Determine the (X, Y) coordinate at the center of the cell enclosing the given text.  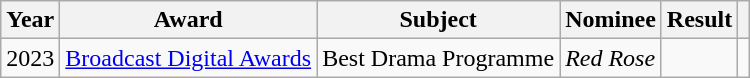
Nominee (611, 20)
Result (699, 20)
Broadcast Digital Awards (188, 58)
Award (188, 20)
Subject (438, 20)
Year (30, 20)
2023 (30, 58)
Red Rose (611, 58)
Best Drama Programme (438, 58)
